Capture the cell that displays the provided text and extract its (X, Y) central coordinate. 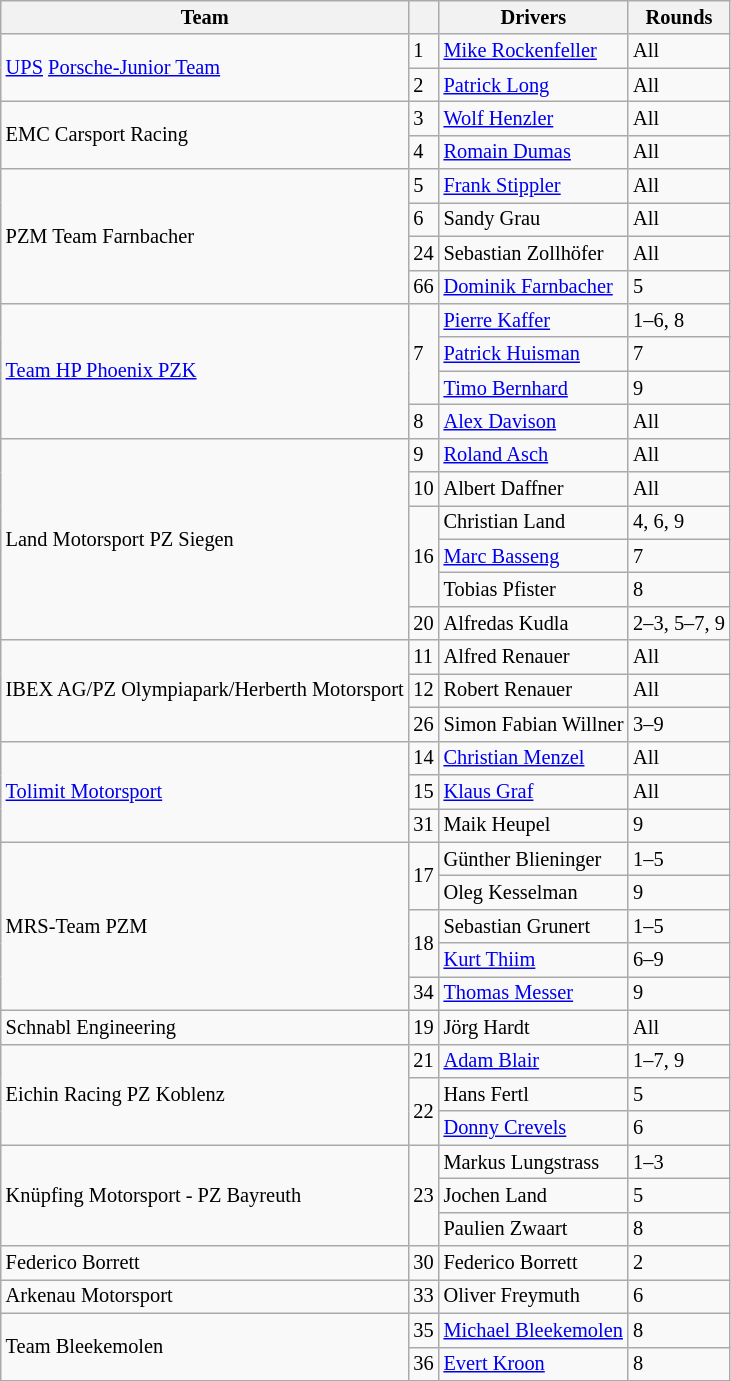
35 (424, 1330)
26 (424, 724)
24 (424, 253)
EMC Carsport Racing (205, 134)
16 (424, 556)
Tobias Pfister (534, 589)
UPS Porsche-Junior Team (205, 68)
6–9 (678, 960)
Donny Crevels (534, 1128)
31 (424, 825)
Sebastian Grunert (534, 926)
23 (424, 1196)
Hans Fertl (534, 1094)
Schnabl Engineering (205, 1027)
Oliver Freymuth (534, 1296)
Timo Bernhard (534, 388)
22 (424, 1110)
Frank Stippler (534, 186)
Roland Asch (534, 455)
20 (424, 623)
2–3, 5–7, 9 (678, 623)
Mike Rockenfeller (534, 51)
Paulien Zwaart (534, 1229)
14 (424, 758)
Robert Renauer (534, 690)
Adam Blair (534, 1061)
Maik Heupel (534, 825)
Sebastian Zollhöfer (534, 253)
Simon Fabian Willner (534, 724)
Land Motorsport PZ Siegen (205, 539)
Kurt Thiim (534, 960)
Team HP Phoenix PZK (205, 370)
Eichin Racing PZ Koblenz (205, 1094)
1–6, 8 (678, 320)
Jochen Land (534, 1195)
Thomas Messer (534, 993)
Jörg Hardt (534, 1027)
Günther Blieninger (534, 859)
MRS-Team PZM (205, 926)
3–9 (678, 724)
Alfred Renauer (534, 657)
Christian Land (534, 522)
3 (424, 118)
12 (424, 690)
Dominik Farnbacher (534, 287)
Team Bleekemolen (205, 1346)
Klaus Graf (534, 791)
34 (424, 993)
Alfredas Kudla (534, 623)
18 (424, 942)
Romain Dumas (534, 152)
Sandy Grau (534, 219)
Drivers (534, 17)
11 (424, 657)
PZM Team Farnbacher (205, 236)
IBEX AG/PZ Olympiapark/Herberth Motorsport (205, 690)
33 (424, 1296)
Michael Bleekemolen (534, 1330)
36 (424, 1364)
Patrick Huisman (534, 354)
Evert Kroon (534, 1364)
Pierre Kaffer (534, 320)
Patrick Long (534, 85)
Rounds (678, 17)
Oleg Kesselman (534, 892)
Markus Lungstrass (534, 1162)
21 (424, 1061)
1–3 (678, 1162)
Team (205, 17)
Marc Basseng (534, 556)
Christian Menzel (534, 758)
17 (424, 876)
4 (424, 152)
Arkenau Motorsport (205, 1296)
66 (424, 287)
Albert Daffner (534, 489)
19 (424, 1027)
Knüpfing Motorsport - PZ Bayreuth (205, 1196)
Alex Davison (534, 421)
1–7, 9 (678, 1061)
15 (424, 791)
Wolf Henzler (534, 118)
30 (424, 1263)
4, 6, 9 (678, 522)
1 (424, 51)
10 (424, 489)
Tolimit Motorsport (205, 792)
